Detect which cell encompasses the target text, then output its [X, Y] center coordinate. 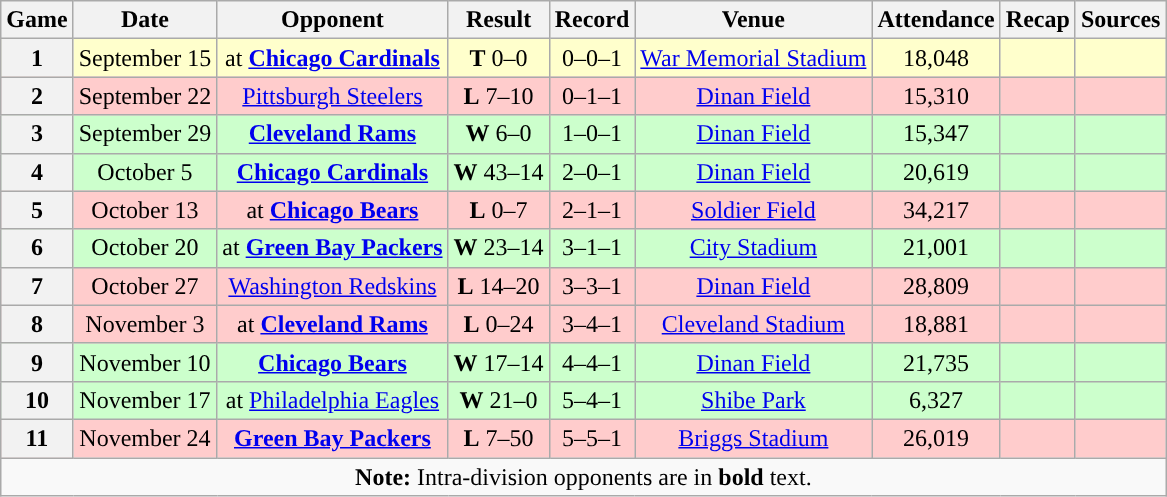
5–4–1 [592, 400]
L 7–50 [498, 438]
at Cleveland Rams [332, 324]
T 0–0 [498, 58]
L 0–24 [498, 324]
15,310 [936, 96]
Attendance [936, 20]
3–3–1 [592, 286]
September 22 [145, 96]
3–4–1 [592, 324]
at Chicago Bears [332, 210]
0–0–1 [592, 58]
2 [37, 96]
L 14–20 [498, 286]
4 [37, 172]
City Stadium [754, 248]
W 17–14 [498, 362]
6 [37, 248]
1–0–1 [592, 134]
Soldier Field [754, 210]
Venue [754, 20]
Recap [1038, 20]
L 0–7 [498, 210]
Pittsburgh Steelers [332, 96]
9 [37, 362]
W 23–14 [498, 248]
10 [37, 400]
at Philadelphia Eagles [332, 400]
4–4–1 [592, 362]
W 6–0 [498, 134]
September 15 [145, 58]
at Green Bay Packers [332, 248]
0–1–1 [592, 96]
2–1–1 [592, 210]
Chicago Bears [332, 362]
Briggs Stadium [754, 438]
8 [37, 324]
Record [592, 20]
26,019 [936, 438]
W 21–0 [498, 400]
21,001 [936, 248]
Date [145, 20]
21,735 [936, 362]
October 27 [145, 286]
November 10 [145, 362]
18,881 [936, 324]
34,217 [936, 210]
September 29 [145, 134]
L 7–10 [498, 96]
Opponent [332, 20]
October 5 [145, 172]
November 24 [145, 438]
5 [37, 210]
20,619 [936, 172]
11 [37, 438]
7 [37, 286]
Note: Intra-division opponents are in bold text. [584, 477]
Chicago Cardinals [332, 172]
3 [37, 134]
3–1–1 [592, 248]
October 13 [145, 210]
W 43–14 [498, 172]
November 17 [145, 400]
2–0–1 [592, 172]
28,809 [936, 286]
at Chicago Cardinals [332, 58]
15,347 [936, 134]
Sources [1120, 20]
Game [37, 20]
5–5–1 [592, 438]
Shibe Park [754, 400]
October 20 [145, 248]
War Memorial Stadium [754, 58]
Green Bay Packers [332, 438]
18,048 [936, 58]
Result [498, 20]
November 3 [145, 324]
Cleveland Stadium [754, 324]
6,327 [936, 400]
Washington Redskins [332, 286]
1 [37, 58]
Cleveland Rams [332, 134]
